Find where the given text appears and provide that cell's center as [X, Y] coordinate. 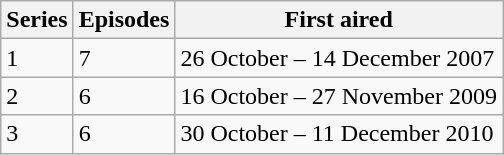
7 [124, 58]
26 October – 14 December 2007 [339, 58]
Series [37, 20]
3 [37, 134]
Episodes [124, 20]
2 [37, 96]
30 October – 11 December 2010 [339, 134]
First aired [339, 20]
16 October – 27 November 2009 [339, 96]
1 [37, 58]
